Output the (X, Y) coordinate of the center of the cell containing the given text.  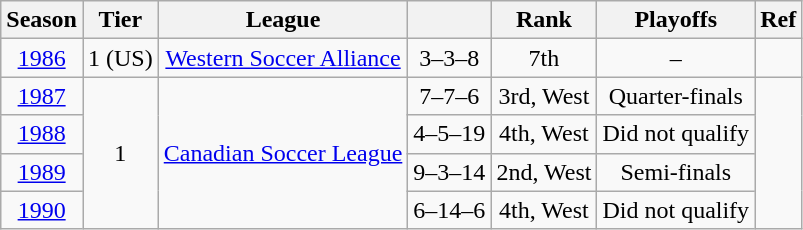
1989 (42, 172)
1 (US) (120, 58)
– (676, 58)
Rank (544, 20)
Quarter-finals (676, 96)
Canadian Soccer League (283, 153)
Ref (778, 20)
League (283, 20)
1987 (42, 96)
7th (544, 58)
1 (120, 153)
Season (42, 20)
6–14–6 (450, 210)
1988 (42, 134)
7–7–6 (450, 96)
3–3–8 (450, 58)
Tier (120, 20)
Playoffs (676, 20)
4–5–19 (450, 134)
Western Soccer Alliance (283, 58)
3rd, West (544, 96)
2nd, West (544, 172)
1990 (42, 210)
9–3–14 (450, 172)
Semi-finals (676, 172)
1986 (42, 58)
